Pinpoint the cell where the given text exists, returning its (x, y) midpoint coordinate. 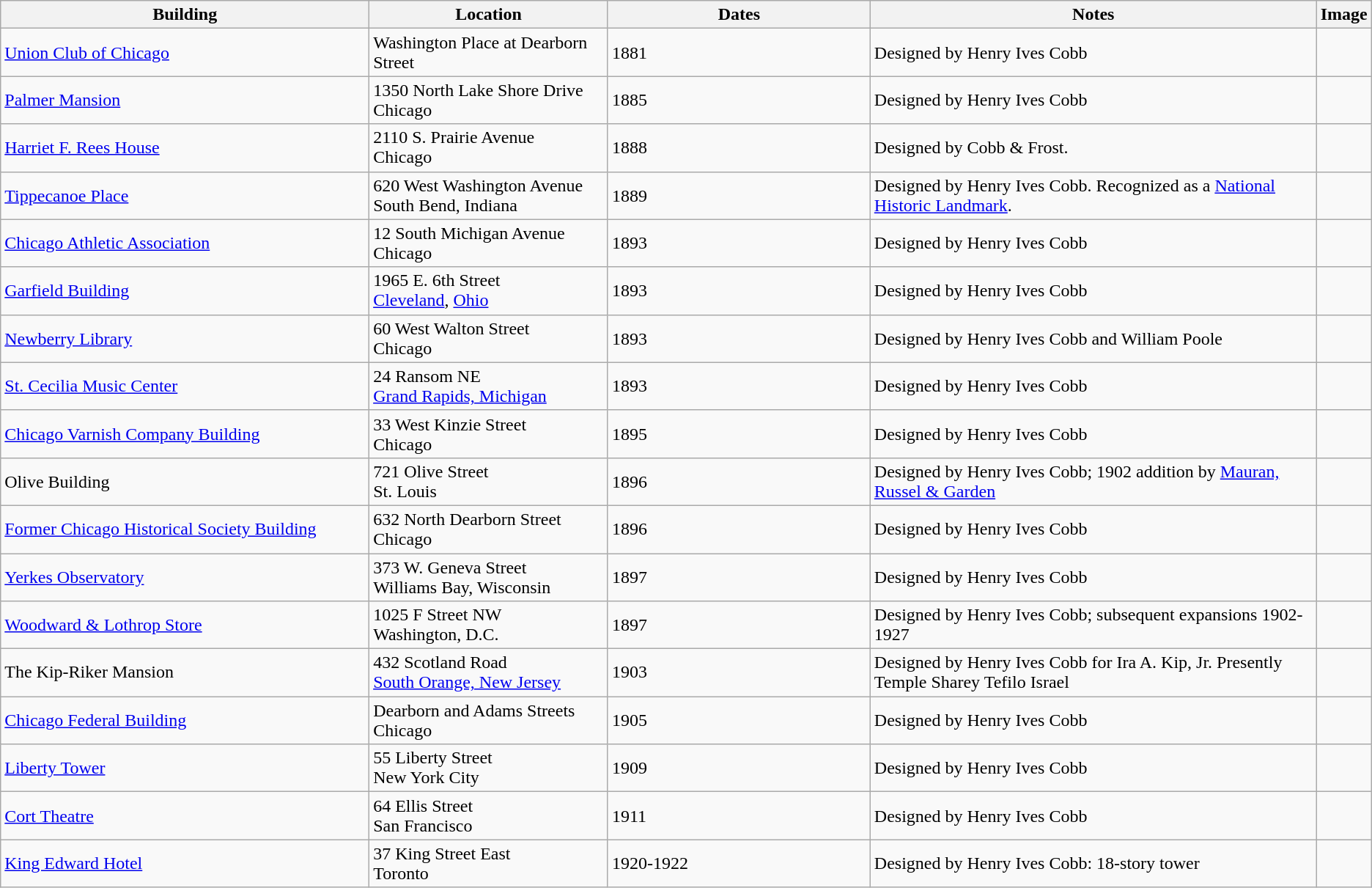
721 Olive StreetSt. Louis (489, 481)
The Kip-Riker Mansion (185, 673)
64 Ellis StreetSan Francisco (489, 815)
1909 (739, 768)
Designed by Henry Ives Cobb: 18-story tower (1093, 864)
Image (1344, 15)
Location (489, 15)
Yerkes Observatory (185, 576)
55 Liberty StreetNew York City (489, 768)
King Edward Hotel (185, 864)
Notes (1093, 15)
1025 F Street NWWashington, D.C. (489, 625)
Designed by Henry Ives Cobb; subsequent expansions 1902-1927 (1093, 625)
Liberty Tower (185, 768)
Cort Theatre (185, 815)
Designed by Henry Ives Cobb. Recognized as a National Historic Landmark. (1093, 195)
Designed by Henry Ives Cobb and William Poole (1093, 339)
Designed by Henry Ives Cobb; 1902 addition by Mauran, Russel & Garden (1093, 481)
Designed by Henry Ives Cobb for Ira A. Kip, Jr. Presently Temple Sharey Tefilo Israel (1093, 673)
60 West Walton StreetChicago (489, 339)
1885 (739, 100)
Chicago Athletic Association (185, 243)
12 South Michigan AvenueChicago (489, 243)
24 Ransom NEGrand Rapids, Michigan (489, 386)
Former Chicago Historical Society Building (185, 529)
620 West Washington AvenueSouth Bend, Indiana (489, 195)
Washington Place at Dearborn Street (489, 53)
1888 (739, 148)
Olive Building (185, 481)
Chicago Varnish Company Building (185, 434)
Dates (739, 15)
1911 (739, 815)
Union Club of Chicago (185, 53)
632 North Dearborn StreetChicago (489, 529)
Dearborn and Adams StreetsChicago (489, 720)
1903 (739, 673)
1881 (739, 53)
Newberry Library (185, 339)
Building (185, 15)
1920-1922 (739, 864)
Palmer Mansion (185, 100)
37 King Street EastToronto (489, 864)
1889 (739, 195)
373 W. Geneva StreetWilliams Bay, Wisconsin (489, 576)
Garfield Building (185, 290)
Chicago Federal Building (185, 720)
Harriet F. Rees House (185, 148)
St. Cecilia Music Center (185, 386)
Tippecanoe Place (185, 195)
1895 (739, 434)
33 West Kinzie StreetChicago (489, 434)
Designed by Cobb & Frost. (1093, 148)
1350 North Lake Shore DriveChicago (489, 100)
432 Scotland RoadSouth Orange, New Jersey (489, 673)
1905 (739, 720)
1965 E. 6th StreetCleveland, Ohio (489, 290)
2110 S. Prairie AvenueChicago (489, 148)
Woodward & Lothrop Store (185, 625)
